Return [X, Y] of the center of cell containing provided text 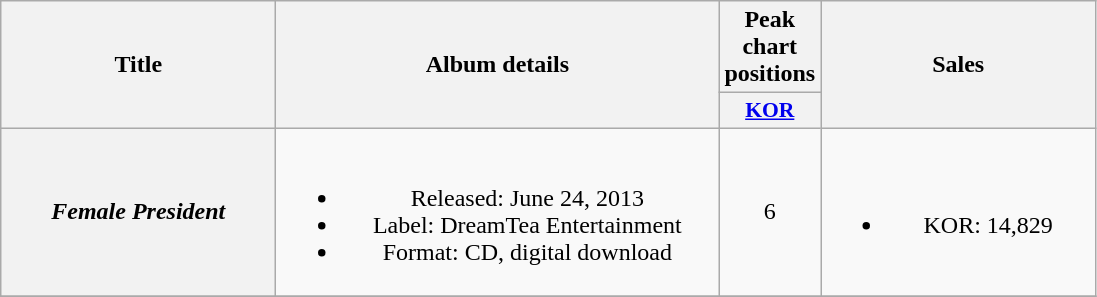
Female President [138, 212]
Peak chart positions [770, 47]
Released: June 24, 2013Label: DreamTea EntertainmentFormat: CD, digital download [498, 212]
6 [770, 212]
Sales [958, 65]
Album details [498, 65]
KOR [770, 111]
KOR: 14,829 [958, 212]
Title [138, 65]
